Scan for the cell matching the given text and deliver its [X, Y] coordinate at center. 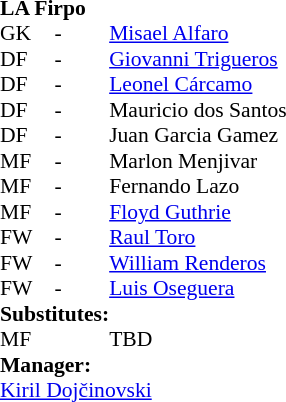
Fernando Lazo [198, 187]
Misael Alfaro [198, 33]
Luis Oseguera [198, 289]
Floyd Guthrie [198, 212]
GK [28, 33]
Raul Toro [198, 237]
Giovanni Trigueros [198, 59]
Mauricio dos Santos [198, 110]
William Renderos [198, 263]
Substitutes: [54, 314]
Leonel Cárcamo [198, 85]
Juan Garcia Gamez [198, 135]
TBD [198, 339]
Marlon Menjivar [198, 161]
